Capture the cell that displays the provided text and extract its [X, Y] central coordinate. 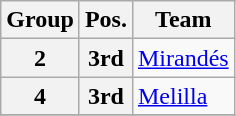
Pos. [106, 20]
Melilla [183, 96]
Group [40, 20]
4 [40, 96]
Team [183, 20]
Mirandés [183, 58]
2 [40, 58]
